Scan for the cell matching the given text and deliver its (X, Y) coordinate at center. 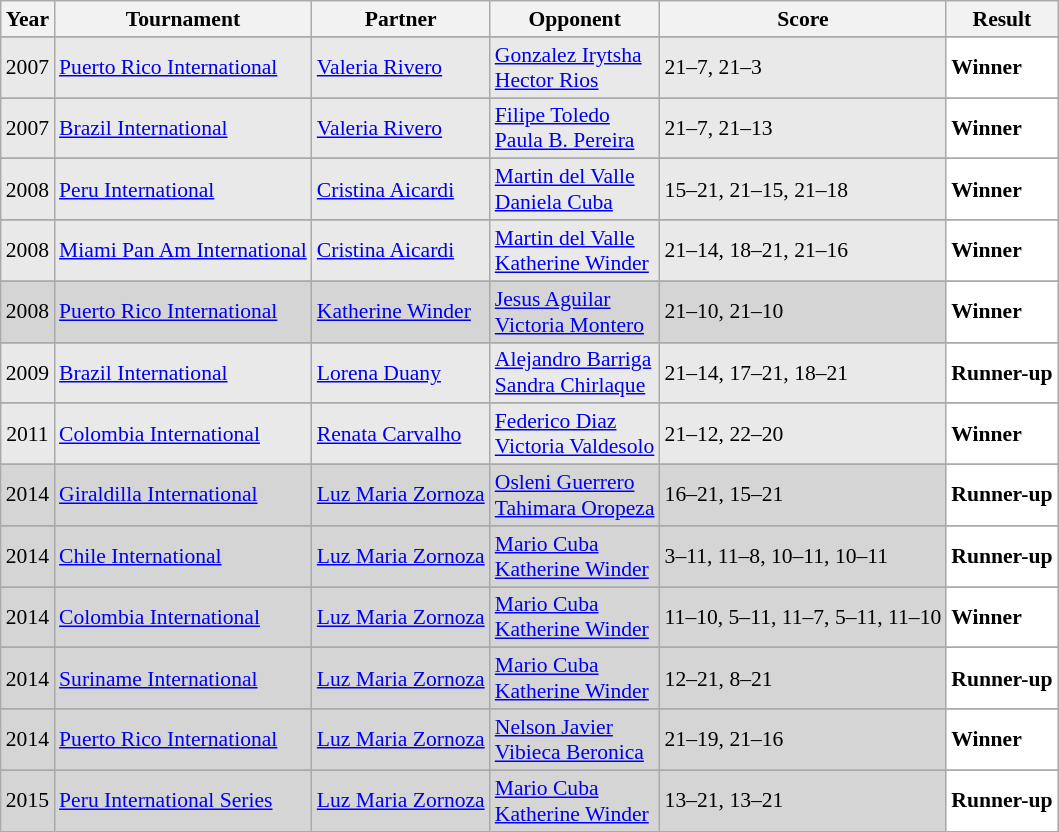
Katherine Winder (401, 312)
Filipe Toledo Paula B. Pereira (575, 128)
Osleni Guerrero Tahimara Oropeza (575, 496)
2015 (28, 800)
Martin del Valle Katherine Winder (575, 250)
11–10, 5–11, 11–7, 5–11, 11–10 (804, 618)
21–7, 21–13 (804, 128)
Martin del Valle Daniela Cuba (575, 190)
Giraldilla International (183, 496)
12–21, 8–21 (804, 678)
Opponent (575, 19)
13–21, 13–21 (804, 800)
21–12, 22–20 (804, 434)
16–21, 15–21 (804, 496)
Federico Diaz Victoria Valdesolo (575, 434)
Tournament (183, 19)
21–14, 17–21, 18–21 (804, 372)
Score (804, 19)
Alejandro Barriga Sandra Chirlaque (575, 372)
Chile International (183, 556)
15–21, 21–15, 21–18 (804, 190)
Result (1002, 19)
Peru International (183, 190)
3–11, 11–8, 10–11, 10–11 (804, 556)
Year (28, 19)
Jesus Aguilar Victoria Montero (575, 312)
21–19, 21–16 (804, 740)
Lorena Duany (401, 372)
Partner (401, 19)
21–14, 18–21, 21–16 (804, 250)
2011 (28, 434)
21–10, 21–10 (804, 312)
Nelson Javier Vibieca Beronica (575, 740)
2009 (28, 372)
21–7, 21–3 (804, 68)
Miami Pan Am International (183, 250)
Renata Carvalho (401, 434)
Gonzalez Irytsha Hector Rios (575, 68)
Suriname International (183, 678)
Peru International Series (183, 800)
